From the cell containing the given text, extract its center point as [X, Y] coordinate. 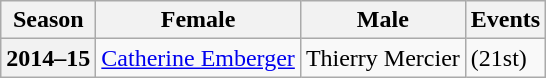
Male [382, 20]
(21st) [505, 58]
Thierry Mercier [382, 58]
Female [198, 20]
2014–15 [48, 58]
Events [505, 20]
Catherine Emberger [198, 58]
Season [48, 20]
